Identify which cell holds the provided text, then report its (X, Y) central coordinate. 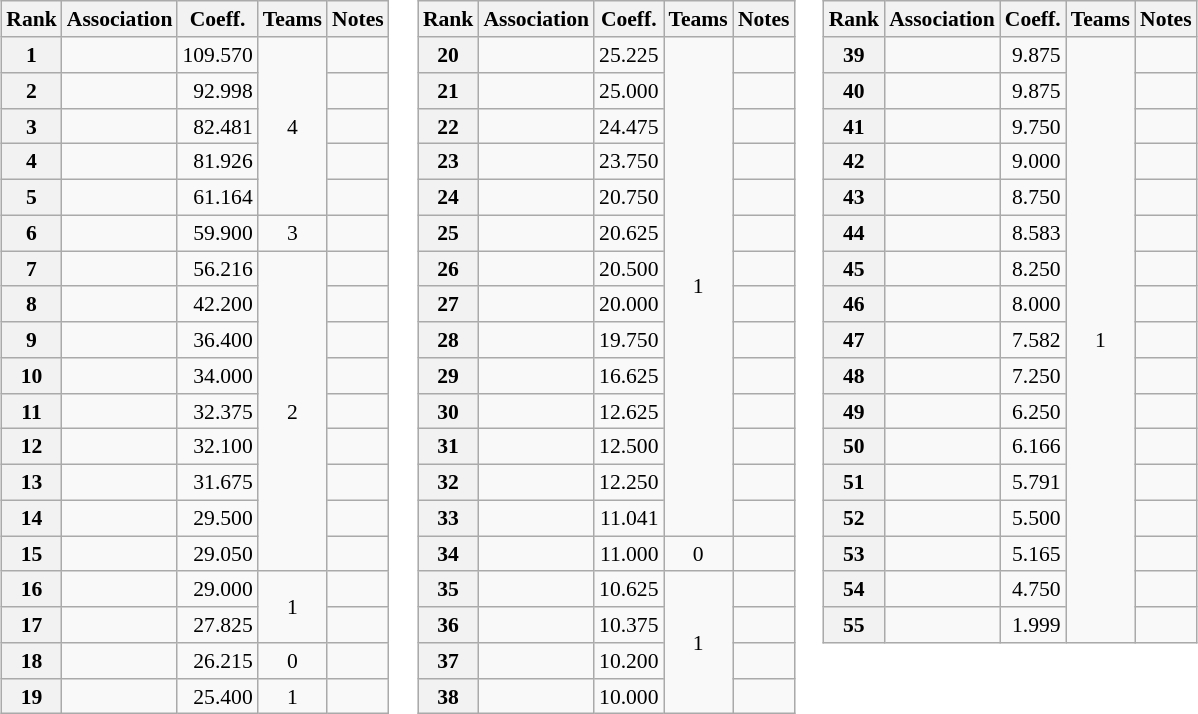
8 (32, 304)
31 (448, 447)
29 (448, 376)
46 (854, 304)
17 (32, 625)
20.500 (628, 269)
10.375 (628, 625)
27.825 (217, 625)
12 (32, 447)
6.250 (1033, 411)
9.000 (1033, 162)
16.625 (628, 376)
8.750 (1033, 197)
8.583 (1033, 233)
5.791 (1033, 482)
10.000 (628, 696)
42 (854, 162)
26.215 (217, 661)
6.166 (1033, 447)
7.582 (1033, 340)
6 (32, 233)
39 (854, 55)
48 (854, 376)
47 (854, 340)
43 (854, 197)
20.000 (628, 304)
11 (32, 411)
7.250 (1033, 376)
10.200 (628, 661)
5.500 (1033, 518)
8.250 (1033, 269)
41 (854, 126)
12.250 (628, 482)
29.500 (217, 518)
11.000 (628, 554)
38 (448, 696)
24.475 (628, 126)
35 (448, 589)
40 (854, 91)
24 (448, 197)
32 (448, 482)
10.625 (628, 589)
49 (854, 411)
52 (854, 518)
12.500 (628, 447)
21 (448, 91)
20.625 (628, 233)
55 (854, 625)
59.900 (217, 233)
28 (448, 340)
18 (32, 661)
36.400 (217, 340)
7 (32, 269)
31.675 (217, 482)
15 (32, 554)
23.750 (628, 162)
25 (448, 233)
92.998 (217, 91)
81.926 (217, 162)
34.000 (217, 376)
12.625 (628, 411)
1.999 (1033, 625)
9.750 (1033, 126)
5.165 (1033, 554)
50 (854, 447)
32.375 (217, 411)
5 (32, 197)
53 (854, 554)
9 (32, 340)
19.750 (628, 340)
54 (854, 589)
30 (448, 411)
10 (32, 376)
32.100 (217, 447)
33 (448, 518)
11.041 (628, 518)
44 (854, 233)
26 (448, 269)
109.570 (217, 55)
20 (448, 55)
13 (32, 482)
8.000 (1033, 304)
51 (854, 482)
25.225 (628, 55)
29.000 (217, 589)
14 (32, 518)
25.400 (217, 696)
56.216 (217, 269)
22 (448, 126)
29.050 (217, 554)
27 (448, 304)
37 (448, 661)
42.200 (217, 304)
23 (448, 162)
19 (32, 696)
25.000 (628, 91)
61.164 (217, 197)
82.481 (217, 126)
36 (448, 625)
45 (854, 269)
16 (32, 589)
20.750 (628, 197)
4.750 (1033, 589)
34 (448, 554)
